Locate the cell with the specified text and output its (x, y) center coordinate. 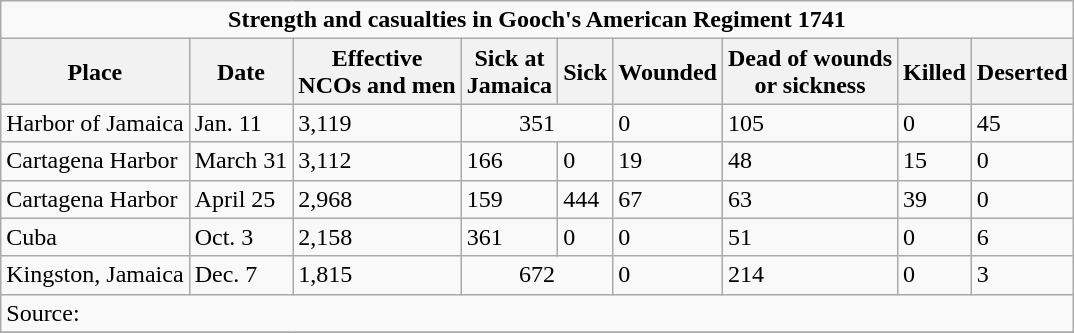
Deserted (1022, 72)
45 (1022, 123)
15 (935, 161)
19 (668, 161)
Harbor of Jamaica (95, 123)
105 (810, 123)
48 (810, 161)
Wounded (668, 72)
March 31 (241, 161)
Cuba (95, 237)
6 (1022, 237)
2,968 (377, 199)
Sick (586, 72)
Dec. 7 (241, 275)
Killed (935, 72)
444 (586, 199)
214 (810, 275)
3,112 (377, 161)
April 25 (241, 199)
351 (536, 123)
51 (810, 237)
Jan. 11 (241, 123)
Strength and casualties in Gooch's American Regiment 1741 (537, 20)
3,119 (377, 123)
Sick at Jamaica (509, 72)
Source: (537, 313)
Kingston, Jamaica (95, 275)
166 (509, 161)
67 (668, 199)
39 (935, 199)
2,158 (377, 237)
361 (509, 237)
Oct. 3 (241, 237)
Dead of woundsor sickness (810, 72)
EffectiveNCOs and men (377, 72)
63 (810, 199)
672 (536, 275)
1,815 (377, 275)
159 (509, 199)
Place (95, 72)
3 (1022, 275)
Date (241, 72)
